Pinpoint the cell where the given text exists, returning its (x, y) midpoint coordinate. 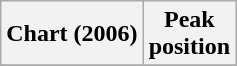
Chart (2006) (72, 34)
Peakposition (189, 34)
